Detect which cell encompasses the target text, then output its [x, y] center coordinate. 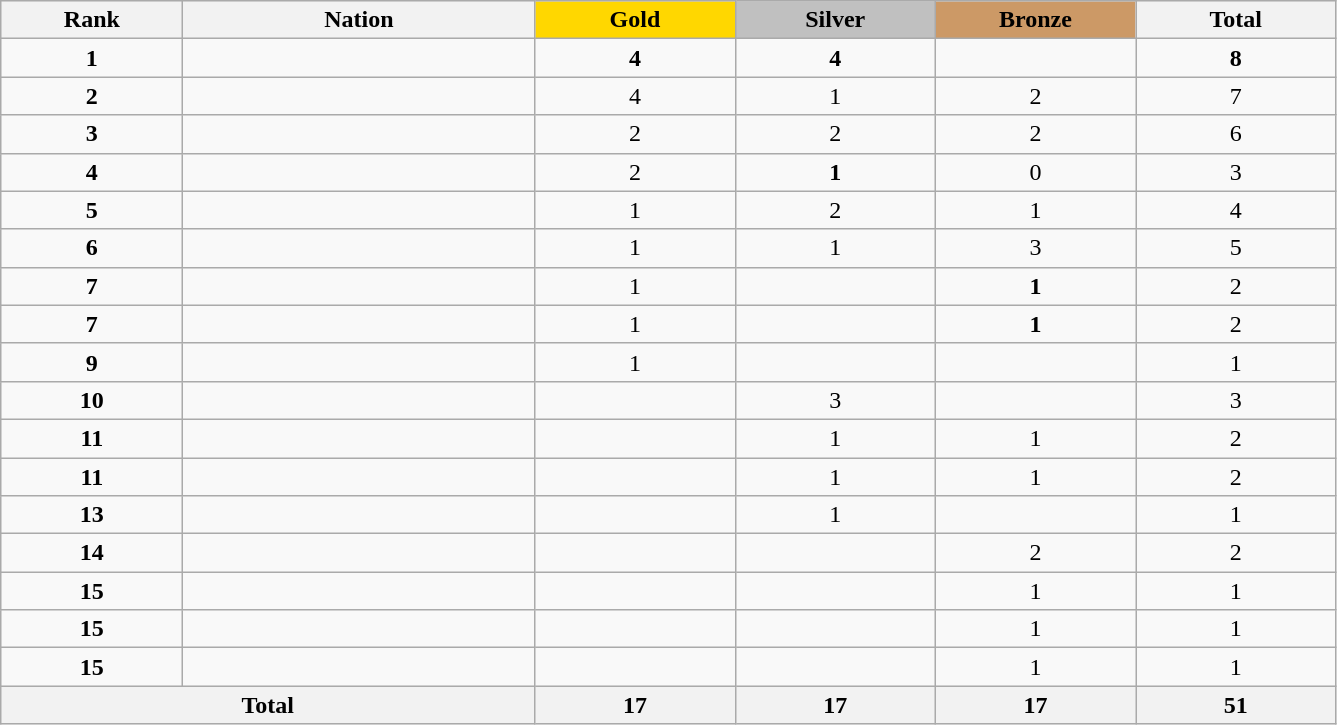
Silver [835, 20]
Rank [92, 20]
51 [1236, 705]
Bronze [1035, 20]
Nation [359, 20]
13 [92, 515]
0 [1035, 172]
10 [92, 400]
Gold [635, 20]
9 [92, 362]
14 [92, 553]
8 [1236, 58]
